From the cell containing the given text, extract its center point as (x, y) coordinate. 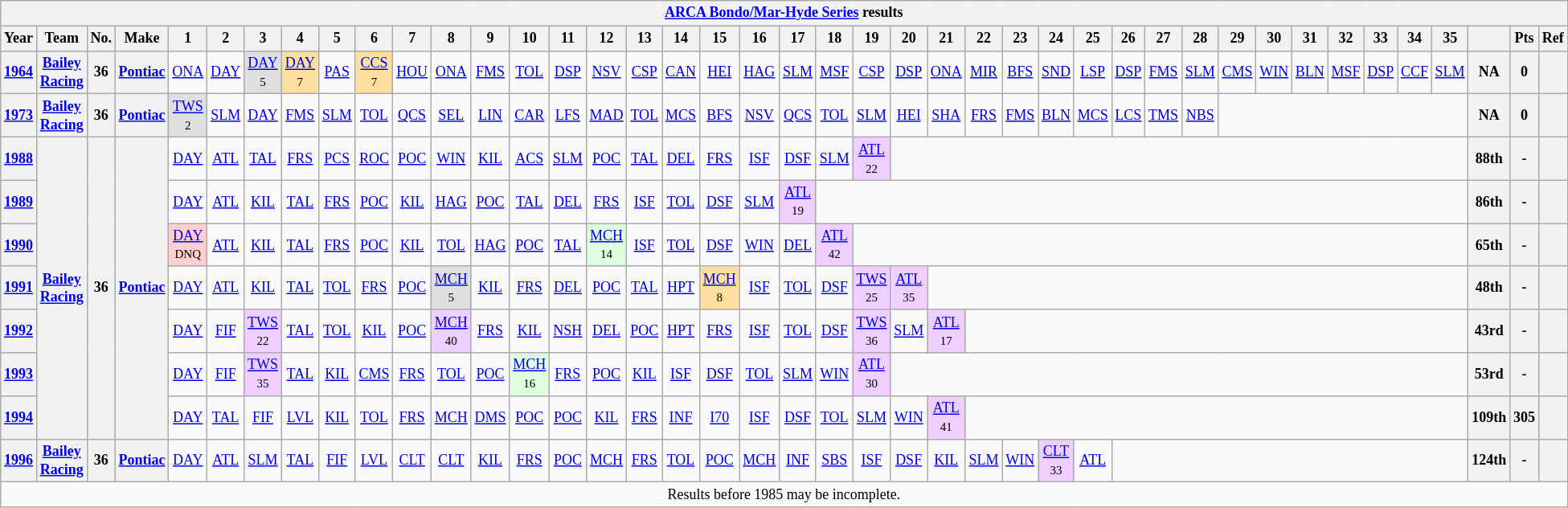
25 (1093, 39)
1996 (19, 461)
CCS7 (375, 72)
SHA (947, 116)
NSH (568, 331)
CLT33 (1056, 461)
65th (1489, 245)
CCF (1414, 72)
19 (871, 39)
LIN (490, 116)
305 (1525, 417)
LSP (1093, 72)
ATL19 (798, 202)
MCH16 (530, 375)
17 (798, 39)
31 (1310, 39)
HOU (412, 72)
LFS (568, 116)
NBS (1200, 116)
Ref (1553, 39)
14 (682, 39)
ATL17 (947, 331)
LCS (1128, 116)
86th (1489, 202)
TWS25 (871, 288)
No. (101, 39)
Year (19, 39)
33 (1381, 39)
Make (141, 39)
88th (1489, 158)
12 (606, 39)
4 (300, 39)
3 (264, 39)
2 (226, 39)
8 (451, 39)
124th (1489, 461)
TWS22 (264, 331)
28 (1200, 39)
1988 (19, 158)
1990 (19, 245)
CAR (530, 116)
SND (1056, 72)
MIR (984, 72)
ATL22 (871, 158)
I70 (719, 417)
30 (1275, 39)
1 (188, 39)
24 (1056, 39)
DAY7 (300, 72)
43rd (1489, 331)
TWS35 (264, 375)
TWS36 (871, 331)
TWS2 (188, 116)
Results before 1985 may be incomplete. (784, 495)
27 (1164, 39)
35 (1450, 39)
20 (909, 39)
22 (984, 39)
TMS (1164, 116)
7 (412, 39)
MCH40 (451, 331)
SEL (451, 116)
ATL35 (909, 288)
DAY5 (264, 72)
ROC (375, 158)
Team (61, 39)
Pts (1525, 39)
18 (834, 39)
ATL41 (947, 417)
CAN (682, 72)
PCS (337, 158)
ATL30 (871, 375)
MAD (606, 116)
53rd (1489, 375)
9 (490, 39)
34 (1414, 39)
MCH5 (451, 288)
1964 (19, 72)
15 (719, 39)
DMS (490, 417)
13 (645, 39)
6 (375, 39)
16 (759, 39)
23 (1021, 39)
10 (530, 39)
1991 (19, 288)
11 (568, 39)
MCH14 (606, 245)
1994 (19, 417)
26 (1128, 39)
5 (337, 39)
ATL42 (834, 245)
1973 (19, 116)
21 (947, 39)
PAS (337, 72)
DAYDNQ (188, 245)
48th (1489, 288)
29 (1238, 39)
SBS (834, 461)
32 (1345, 39)
109th (1489, 417)
ACS (530, 158)
ARCA Bondo/Mar-Hyde Series results (784, 13)
1993 (19, 375)
MCH8 (719, 288)
1989 (19, 202)
1992 (19, 331)
